Scan for the cell matching the given text and deliver its (X, Y) coordinate at center. 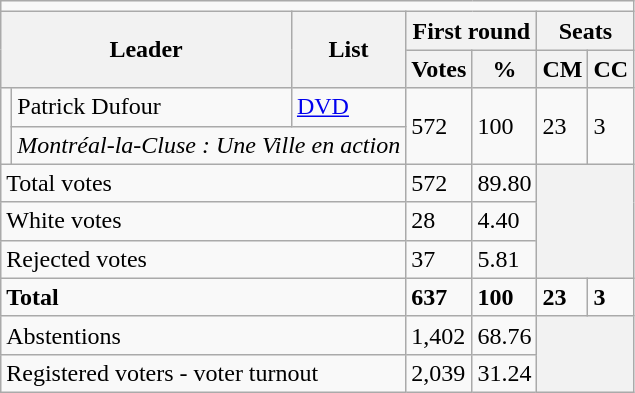
Montréal-la-Cluse : Une Ville en action (209, 145)
Total votes (204, 183)
28 (439, 221)
List (348, 50)
Patrick Dufour (152, 107)
Registered voters - voter turnout (204, 373)
CM (562, 69)
Total (204, 297)
4.40 (504, 221)
89.80 (504, 183)
Abstentions (204, 335)
68.76 (504, 335)
37 (439, 259)
Rejected votes (204, 259)
637 (439, 297)
Votes (439, 69)
DVD (348, 107)
31.24 (504, 373)
2,039 (439, 373)
Leader (146, 50)
White votes (204, 221)
5.81 (504, 259)
% (504, 69)
1,402 (439, 335)
First round (472, 31)
CC (611, 69)
Seats (586, 31)
